From the cell containing the given text, extract its center point as [X, Y] coordinate. 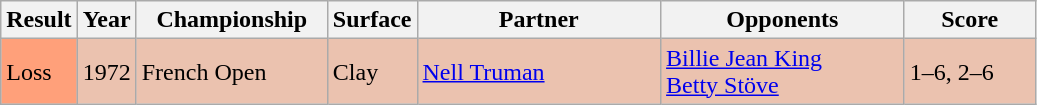
Billie Jean King Betty Stöve [783, 72]
1972 [106, 72]
Partner [539, 20]
Clay [372, 72]
Championship [232, 20]
Nell Truman [539, 72]
Surface [372, 20]
Opponents [783, 20]
Result [39, 20]
Loss [39, 72]
1–6, 2–6 [970, 72]
Score [970, 20]
Year [106, 20]
French Open [232, 72]
